Extract the (x, y) coordinate from the center of the cell holding the provided text.  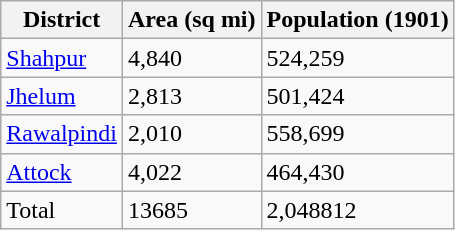
Rawalpindi (62, 134)
Population (1901) (358, 20)
Area (sq mi) (192, 20)
District (62, 20)
2,048812 (358, 210)
558,699 (358, 134)
Jhelum (62, 96)
Total (62, 210)
501,424 (358, 96)
2,813 (192, 96)
2,010 (192, 134)
13685 (192, 210)
464,430 (358, 172)
524,259 (358, 58)
4,840 (192, 58)
4,022 (192, 172)
Attock (62, 172)
Shahpur (62, 58)
